From the cell containing the given text, extract its center point as (X, Y) coordinate. 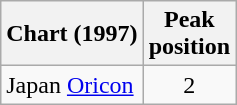
Chart (1997) (72, 34)
Japan Oricon (72, 85)
Peakposition (189, 34)
2 (189, 85)
